Output the (X, Y) coordinate of the center of the cell containing the given text.  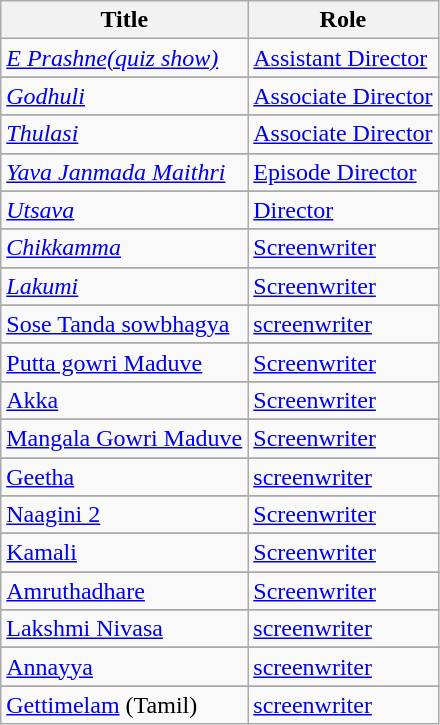
Naagini 2 (124, 515)
Kamali (124, 553)
Episode Director (343, 172)
Role (343, 20)
Geetha (124, 477)
Annayya (124, 667)
Lakumi (124, 286)
Assistant Director (343, 58)
Utsava (124, 210)
E Prashne(quiz show) (124, 58)
Mangala Gowri Maduve (124, 438)
Title (124, 20)
Gettimelam (Tamil) (124, 705)
Lakshmi Nivasa (124, 629)
Director (343, 210)
Godhuli (124, 96)
Putta gowri Maduve (124, 362)
Sose Tanda sowbhagya (124, 324)
Amruthadhare (124, 591)
Chikkamma (124, 248)
Akka (124, 400)
Thulasi (124, 134)
Yava Janmada Maithri (124, 172)
